Identify which cell holds the provided text, then report its [x, y] central coordinate. 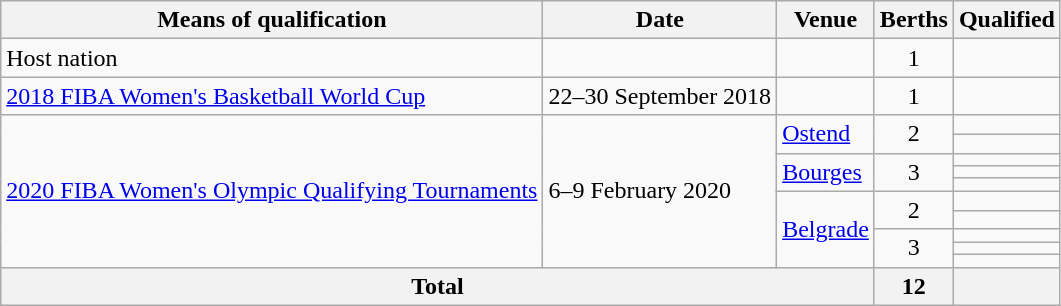
Qualified [1006, 20]
12 [914, 286]
6–9 February 2020 [660, 191]
Date [660, 20]
Means of qualification [272, 20]
2020 FIBA Women's Olympic Qualifying Tournaments [272, 191]
Total [438, 286]
Ostend [826, 134]
2018 FIBA Women's Basketball World Cup [272, 96]
Belgrade [826, 229]
Berths [914, 20]
Host nation [272, 58]
Bourges [826, 172]
Venue [826, 20]
22–30 September 2018 [660, 96]
